Detect which cell encompasses the target text, then output its (x, y) center coordinate. 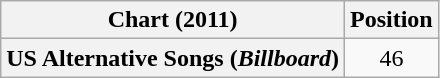
Chart (2011) (173, 20)
46 (392, 58)
US Alternative Songs (Billboard) (173, 58)
Position (392, 20)
